For the text-containing cell, return its midpoint in [X, Y] coordinate format. 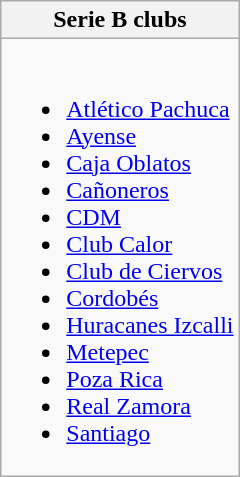
Serie B clubs [120, 20]
Atlético PachucaAyenseCaja OblatosCañonerosCDMClub CalorClub de CiervosCordobésHuracanes IzcalliMetepecPoza RicaReal ZamoraSantiago [120, 258]
